From the cell containing the given text, extract its center point as (X, Y) coordinate. 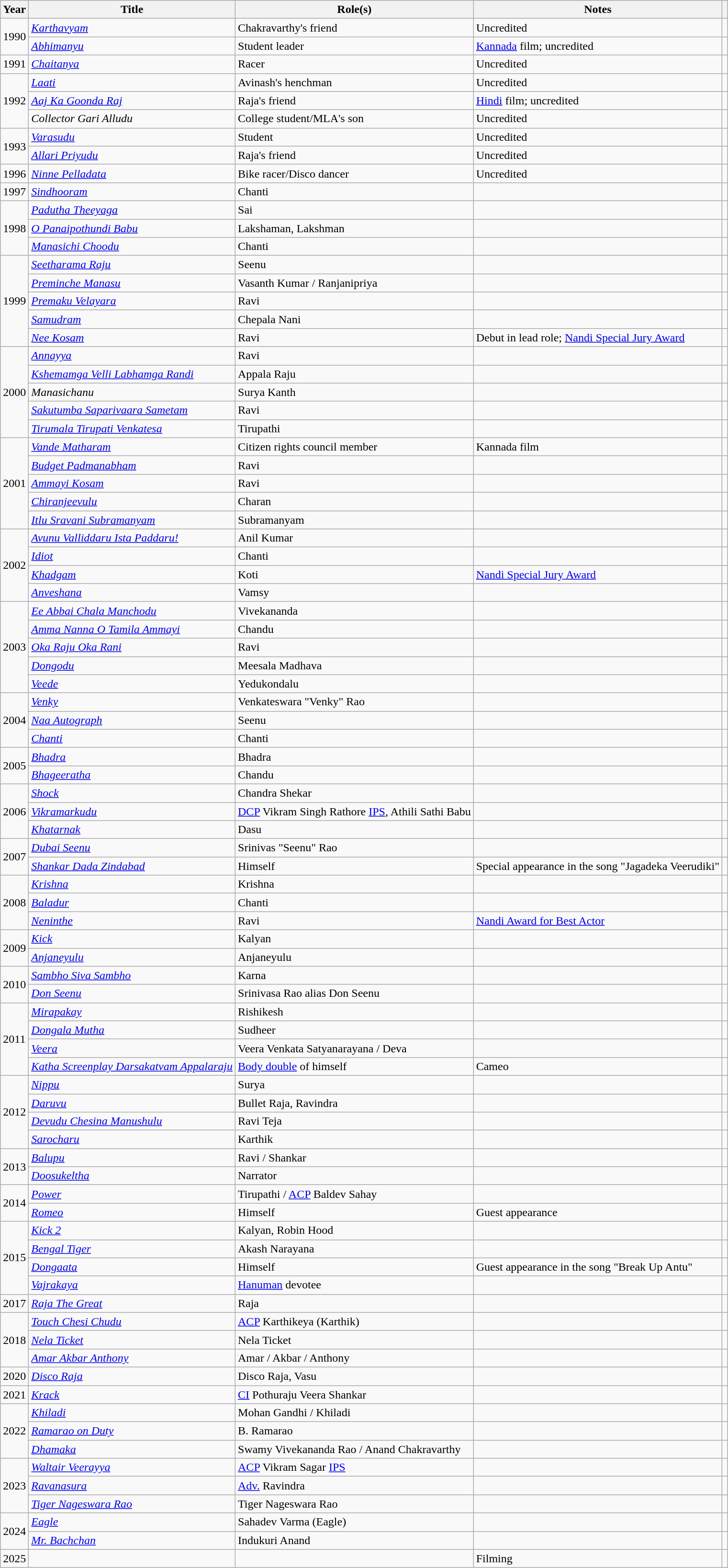
Khiladi (132, 1413)
Shock (132, 793)
Kalyan (355, 939)
Venky (132, 702)
Filming (597, 1558)
Khadgam (132, 575)
Doosukeltha (132, 1176)
Sai (355, 210)
Preminche Manasu (132, 283)
Bengal Tiger (132, 1249)
Special appearance in the song "Jagadeka Veerudiki" (597, 866)
Premaku Velayara (132, 301)
Nandi Award for Best Actor (597, 921)
Kick 2 (132, 1230)
Hanuman devotee (355, 1285)
Aaj Ka Goonda Raj (132, 101)
Krack (132, 1395)
2012 (14, 1112)
2005 (14, 766)
Don Seenu (132, 993)
Disco Raja, Vasu (355, 1376)
Dongala Mutha (132, 1030)
2004 (14, 720)
Balupu (132, 1158)
Chandra Shekar (355, 793)
Karthavyam (132, 28)
Khatarnak (132, 830)
1996 (14, 173)
Power (132, 1194)
Samudram (132, 319)
Vivekananda (355, 611)
Bhageeratha (132, 775)
Sindhooram (132, 192)
Shankar Dada Zindabad (132, 866)
Amma Nanna O Tamila Ammayi (132, 629)
O Panaipothundi Babu (132, 228)
Mr. Bachchan (132, 1540)
2013 (14, 1167)
Indukuri Anand (355, 1540)
Srinivas "Seenu" Rao (355, 848)
Cameo (597, 1066)
Chaitanya (132, 64)
Dongaata (132, 1267)
Nee Kosam (132, 338)
Sambho Siva Sambho (132, 975)
2000 (14, 392)
Padutha Theeyaga (132, 210)
Sakutumba Saparivaara Sametam (132, 410)
Veede (132, 684)
1998 (14, 228)
Charan (355, 501)
Chiranjeevulu (132, 501)
Itlu Sravani Subramanyam (132, 519)
Raja (355, 1303)
2024 (14, 1531)
Ramarao on Duty (132, 1431)
CI Pothuraju Veera Shankar (355, 1395)
Anveshana (132, 593)
Abhimanyu (132, 46)
Devudu Chesina Manushulu (132, 1121)
Nandi Special Jury Award (597, 575)
DCP Vikram Singh Rathore IPS, Athili Sathi Babu (355, 812)
Srinivasa Rao alias Don Seenu (355, 993)
Waltair Veerayya (132, 1467)
ACP Vikram Sagar IPS (355, 1467)
Avinash's henchman (355, 82)
1990 (14, 37)
2006 (14, 811)
Body double of himself (355, 1066)
2021 (14, 1395)
Role(s) (355, 10)
Oka Raju Oka Rani (132, 647)
Kannada film; uncredited (597, 46)
Guest appearance in the song "Break Up Antu" (597, 1267)
Sarocharu (132, 1139)
Ee Abbai Chala Manchodu (132, 611)
2003 (14, 647)
Subramanyam (355, 519)
B. Ramarao (355, 1431)
Ravi Teja (355, 1121)
Amar Akbar Anthony (132, 1358)
1993 (14, 146)
Ravi / Shankar (355, 1158)
Venkateswara "Venky" Rao (355, 702)
Student (355, 137)
1999 (14, 301)
Dasu (355, 830)
2015 (14, 1258)
Sahadev Varma (Eagle) (355, 1522)
Surya (355, 1084)
Disco Raja (132, 1376)
Veera (132, 1048)
Hindi film; uncredited (597, 101)
Year (14, 10)
Raja The Great (132, 1303)
Allari Priyudu (132, 155)
Kannada film (597, 447)
Eagle (132, 1522)
Adv. Ravindra (355, 1486)
Vamsy (355, 593)
Sudheer (355, 1030)
2017 (14, 1303)
2022 (14, 1431)
1991 (14, 64)
Akash Narayana (355, 1249)
College student/MLA's son (355, 119)
2008 (14, 902)
Title (132, 10)
Collector Gari Alludu (132, 119)
Baladur (132, 902)
2007 (14, 857)
Bike racer/Disco dancer (355, 173)
Avunu Valliddaru Ista Paddaru! (132, 538)
Lakshaman, Lakshman (355, 228)
Dhamaka (132, 1449)
Chepala Nani (355, 319)
Karna (355, 975)
2001 (14, 483)
Manasichanu (132, 392)
Surya Kanth (355, 392)
Appala Raju (355, 374)
Kick (132, 939)
Yedukondalu (355, 684)
Anil Kumar (355, 538)
1997 (14, 192)
2018 (14, 1340)
Budget Padmanabham (132, 465)
ACP Karthikeya (Karthik) (355, 1321)
Chakravarthy's friend (355, 28)
2011 (14, 1039)
Guest appearance (597, 1212)
Dubai Seenu (132, 848)
Karthik (355, 1139)
Kalyan, Robin Hood (355, 1230)
1992 (14, 101)
2010 (14, 984)
Varasudu (132, 137)
2014 (14, 1203)
Mirapakay (132, 1012)
Racer (355, 64)
Annayya (132, 356)
Vasanth Kumar / Ranjanipriya (355, 283)
Laati (132, 82)
2025 (14, 1558)
Neninthe (132, 921)
Manasichi Choodu (132, 247)
Meesala Madhava (355, 666)
Bullet Raja, Ravindra (355, 1103)
2020 (14, 1376)
Touch Chesi Chudu (132, 1321)
Student leader (355, 46)
Vajrakaya (132, 1285)
Katha Screenplay Darsakatvam Appalaraju (132, 1066)
2023 (14, 1486)
Vande Matharam (132, 447)
Rishikesh (355, 1012)
Notes (597, 10)
Koti (355, 575)
Amar / Akbar / Anthony (355, 1358)
Kshemamga Velli Labhamga Randi (132, 374)
Nippu (132, 1084)
Vikramarkudu (132, 812)
Romeo (132, 1212)
Narrator (355, 1176)
Naa Autograph (132, 720)
Tirumala Tirupati Venkatesa (132, 429)
Ammayi Kosam (132, 483)
Daruvu (132, 1103)
Mohan Gandhi / Khiladi (355, 1413)
2002 (14, 565)
Ravanasura (132, 1486)
Debut in lead role; Nandi Special Jury Award (597, 338)
Seetharama Raju (132, 265)
Veera Venkata Satyanarayana / Deva (355, 1048)
Citizen rights council member (355, 447)
Dongodu (132, 666)
Tirupathi (355, 429)
2009 (14, 948)
Idiot (132, 556)
Ninne Pelladata (132, 173)
Tirupathi / ACP Baldev Sahay (355, 1194)
Swamy Vivekananda Rao / Anand Chakravarthy (355, 1449)
